Detect which cell encompasses the target text, then output its (x, y) center coordinate. 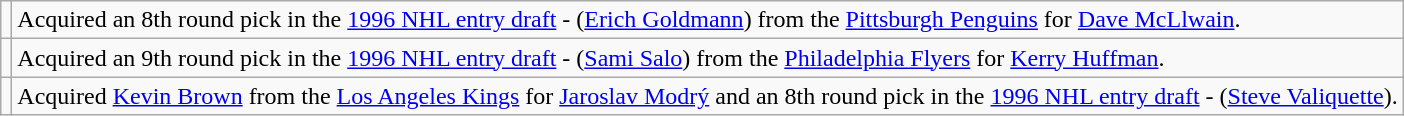
Acquired an 8th round pick in the 1996 NHL entry draft - (Erich Goldmann) from the Pittsburgh Penguins for Dave McLlwain. (708, 20)
Acquired Kevin Brown from the Los Angeles Kings for Jaroslav Modrý and an 8th round pick in the 1996 NHL entry draft - (Steve Valiquette). (708, 96)
Acquired an 9th round pick in the 1996 NHL entry draft - (Sami Salo) from the Philadelphia Flyers for Kerry Huffman. (708, 58)
